Scan for the cell matching the given text and deliver its [x, y] coordinate at center. 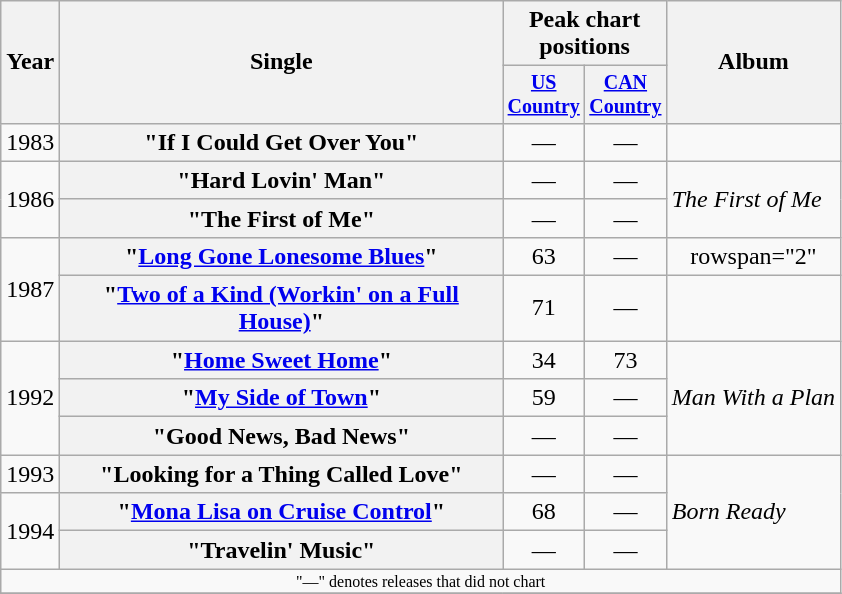
1986 [30, 199]
Year [30, 62]
rowspan="2" [753, 256]
1993 [30, 474]
"Hard Lovin' Man" [282, 180]
Single [282, 62]
"Looking for a Thing Called Love" [282, 474]
1987 [30, 288]
68 [544, 512]
73 [626, 360]
Man With a Plan [753, 398]
1992 [30, 398]
71 [544, 308]
"If I Could Get Over You" [282, 142]
1983 [30, 142]
"Travelin' Music" [282, 550]
59 [544, 398]
"The First of Me" [282, 218]
"Home Sweet Home" [282, 360]
CAN Country [626, 94]
Born Ready [753, 512]
US Country [544, 94]
Album [753, 62]
The First of Me [753, 199]
63 [544, 256]
1994 [30, 531]
"My Side of Town" [282, 398]
Peak chartpositions [584, 34]
34 [544, 360]
"Long Gone Lonesome Blues" [282, 256]
"—" denotes releases that did not chart [421, 581]
"Two of a Kind (Workin' on a Full House)" [282, 308]
"Mona Lisa on Cruise Control" [282, 512]
"Good News, Bad News" [282, 436]
